Output the [X, Y] coordinate of the center of the cell containing the given text.  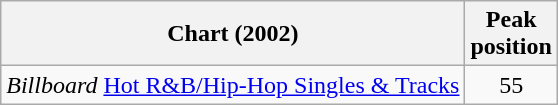
55 [511, 85]
Chart (2002) [233, 34]
Billboard Hot R&B/Hip-Hop Singles & Tracks [233, 85]
Peakposition [511, 34]
